Find where the given text appears and provide that cell's center as [X, Y] coordinate. 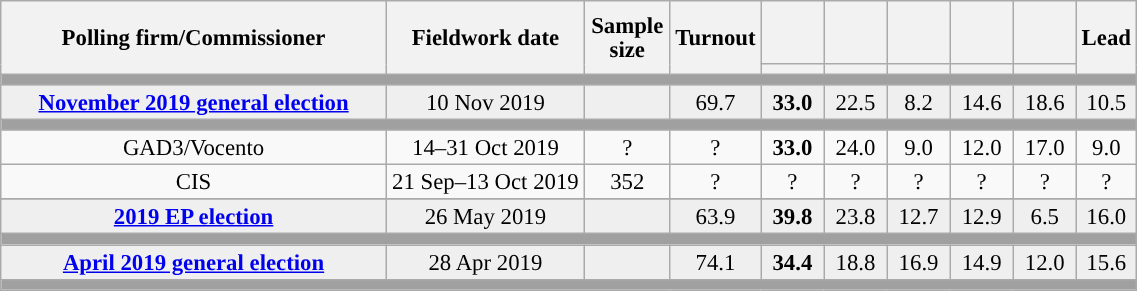
Lead [1106, 38]
Polling firm/Commissioner [194, 38]
GAD3/Vocento [194, 148]
34.4 [792, 262]
10 Nov 2019 [485, 102]
17.0 [1044, 148]
23.8 [856, 218]
10.5 [1106, 102]
12.9 [982, 218]
18.8 [856, 262]
26 May 2019 [485, 218]
16.0 [1106, 218]
22.5 [856, 102]
18.6 [1044, 102]
16.9 [918, 262]
28 Apr 2019 [485, 262]
Sample size [627, 38]
352 [627, 182]
8.2 [918, 102]
14.9 [982, 262]
24.0 [856, 148]
Turnout [716, 38]
2019 EP election [194, 218]
6.5 [1044, 218]
Fieldwork date [485, 38]
CIS [194, 182]
14–31 Oct 2019 [485, 148]
April 2019 general election [194, 262]
21 Sep–13 Oct 2019 [485, 182]
74.1 [716, 262]
12.7 [918, 218]
14.6 [982, 102]
69.7 [716, 102]
63.9 [716, 218]
November 2019 general election [194, 102]
39.8 [792, 218]
15.6 [1106, 262]
